Find where the given text appears and provide that cell's center as [X, Y] coordinate. 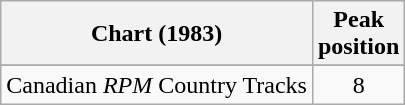
Chart (1983) [157, 34]
8 [358, 85]
Peakposition [358, 34]
Canadian RPM Country Tracks [157, 85]
